Scan for the cell matching the given text and deliver its [X, Y] coordinate at center. 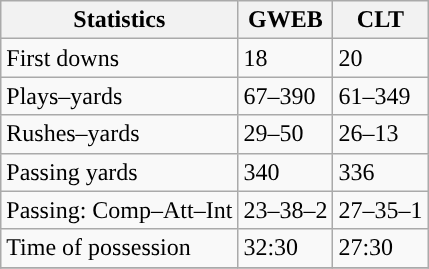
27–35–1 [380, 210]
Statistics [120, 20]
CLT [380, 20]
336 [380, 172]
32:30 [286, 248]
340 [286, 172]
26–13 [380, 134]
67–390 [286, 96]
First downs [120, 58]
Plays–yards [120, 96]
Time of possession [120, 248]
Passing: Comp–Att–Int [120, 210]
Rushes–yards [120, 134]
27:30 [380, 248]
Passing yards [120, 172]
61–349 [380, 96]
23–38–2 [286, 210]
18 [286, 58]
29–50 [286, 134]
20 [380, 58]
GWEB [286, 20]
